For the text-containing cell, return its midpoint in (x, y) coordinate format. 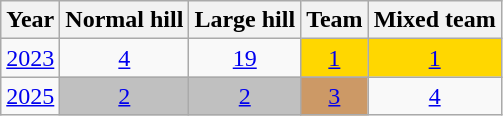
2023 (30, 58)
Team (335, 20)
Year (30, 20)
Large hill (245, 20)
Normal hill (124, 20)
19 (245, 58)
Mixed team (434, 20)
3 (335, 96)
2025 (30, 96)
